Return the (X, Y) coordinate for the center point of the cell that contains the specified text.  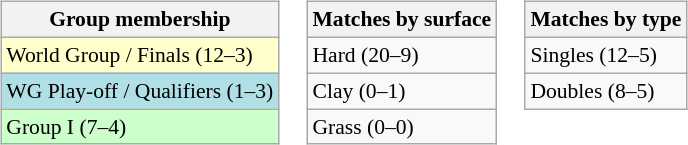
Group I (7–4) (140, 127)
Clay (0–1) (402, 91)
WG Play-off / Qualifiers (1–3) (140, 91)
Matches by type (606, 20)
Doubles (8–5) (606, 91)
Singles (12–5) (606, 55)
World Group / Finals (12–3) (140, 55)
Matches by surface (402, 20)
Group membership (140, 20)
Grass (0–0) (402, 127)
Hard (20–9) (402, 55)
